Pinpoint the cell where the given text exists, returning its (X, Y) midpoint coordinate. 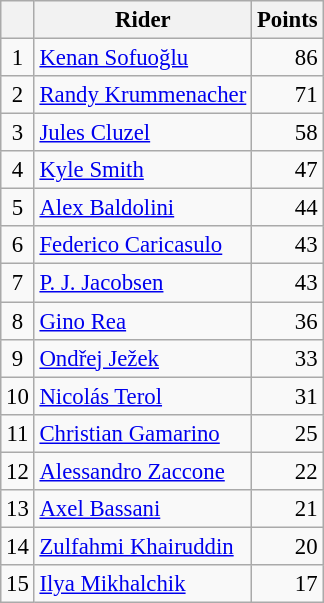
1 (18, 58)
21 (288, 509)
P. J. Jacobsen (142, 283)
Alex Baldolini (142, 208)
Ilya Mikhalchik (142, 584)
Kenan Sofuoğlu (142, 58)
17 (288, 584)
11 (18, 433)
10 (18, 396)
13 (18, 509)
31 (288, 396)
Gino Rea (142, 321)
22 (288, 471)
Axel Bassani (142, 509)
Rider (142, 20)
6 (18, 245)
Federico Caricasulo (142, 245)
2 (18, 95)
5 (18, 208)
Ondřej Ježek (142, 358)
Randy Krummenacher (142, 95)
25 (288, 433)
7 (18, 283)
Jules Cluzel (142, 133)
Points (288, 20)
71 (288, 95)
Christian Gamarino (142, 433)
Nicolás Terol (142, 396)
15 (18, 584)
58 (288, 133)
8 (18, 321)
86 (288, 58)
4 (18, 170)
44 (288, 208)
47 (288, 170)
33 (288, 358)
36 (288, 321)
14 (18, 546)
12 (18, 471)
9 (18, 358)
20 (288, 546)
Kyle Smith (142, 170)
Zulfahmi Khairuddin (142, 546)
Alessandro Zaccone (142, 471)
3 (18, 133)
